Locate the cell with the specified text and output its [x, y] center coordinate. 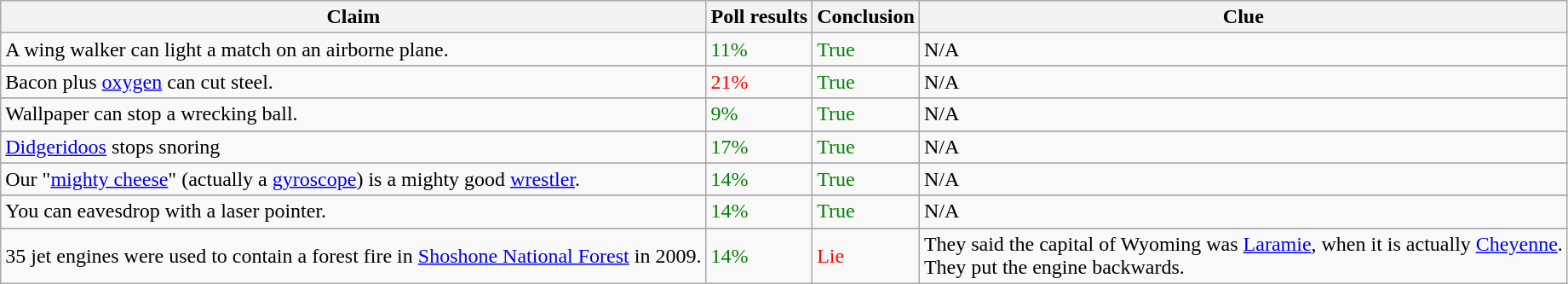
Lie [866, 256]
Bacon plus oxygen can cut steel. [353, 82]
35 jet engines were used to contain a forest fire in Shoshone National Forest in 2009. [353, 256]
Wallpaper can stop a wrecking ball. [353, 114]
Poll results [760, 17]
9% [760, 114]
You can eavesdrop with a laser pointer. [353, 212]
They said the capital of Wyoming was Laramie, when it is actually Cheyenne.They put the engine backwards. [1243, 256]
Clue [1243, 17]
Our "mighty cheese" (actually a gyroscope) is a mighty good wrestler. [353, 179]
21% [760, 82]
11% [760, 49]
17% [760, 147]
Conclusion [866, 17]
Didgeridoos stops snoring [353, 147]
A wing walker can light a match on an airborne plane. [353, 49]
Claim [353, 17]
